For the text-containing cell, return its midpoint in [x, y] coordinate format. 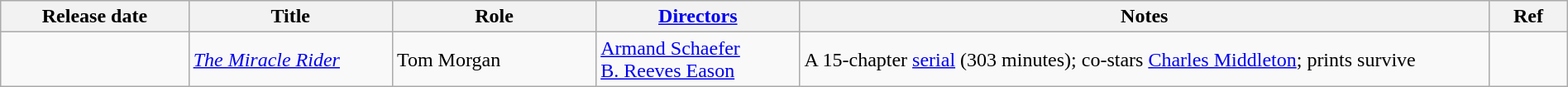
A 15-chapter serial (303 minutes); co-stars Charles Middleton; prints survive [1145, 60]
Ref [1528, 17]
Armand SchaeferB. Reeves Eason [698, 60]
The Miracle Rider [290, 60]
Role [494, 17]
Notes [1145, 17]
Title [290, 17]
Directors [698, 17]
Release date [94, 17]
Tom Morgan [494, 60]
